Scan for the cell matching the given text and deliver its [x, y] coordinate at center. 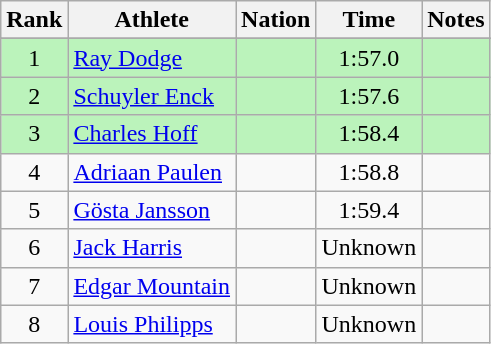
Nation [276, 20]
Gösta Jansson [152, 210]
Ray Dodge [152, 58]
2 [34, 96]
Charles Hoff [152, 134]
Rank [34, 20]
1:58.4 [369, 134]
Notes [456, 20]
6 [34, 248]
1:59.4 [369, 210]
5 [34, 210]
8 [34, 324]
Adriaan Paulen [152, 172]
Louis Philipps [152, 324]
3 [34, 134]
4 [34, 172]
Schuyler Enck [152, 96]
Time [369, 20]
Athlete [152, 20]
1:57.6 [369, 96]
Edgar Mountain [152, 286]
7 [34, 286]
1 [34, 58]
Jack Harris [152, 248]
1:58.8 [369, 172]
1:57.0 [369, 58]
